Provide the [x, y] coordinate of the cell's center where the given text is located.  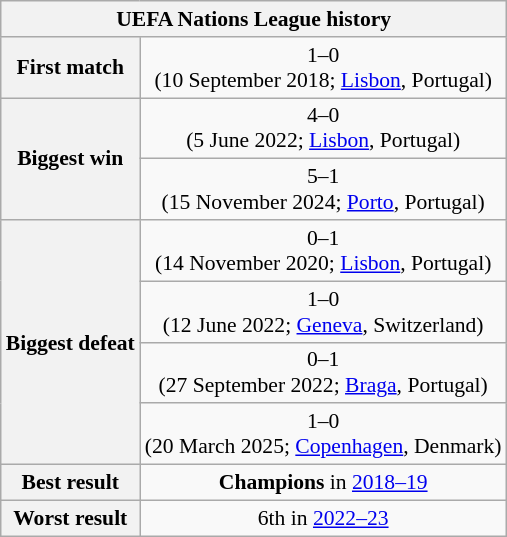
First match [70, 68]
0–1 (27 September 2022; Braga, Portugal) [324, 372]
Biggest defeat [70, 342]
4–0 (5 June 2022; Lisbon, Portugal) [324, 128]
6th in 2022–23 [324, 518]
1–0 (20 March 2025; Copenhagen, Denmark) [324, 434]
5–1 (15 November 2024; Porto, Portugal) [324, 190]
1–0 (10 September 2018; Lisbon, Portugal) [324, 68]
Biggest win [70, 159]
Best result [70, 483]
UEFA Nations League history [254, 19]
0–1 (14 November 2020; Lisbon, Portugal) [324, 250]
1–0 (12 June 2022; Geneva, Switzerland) [324, 312]
Worst result [70, 518]
Champions in 2018–19 [324, 483]
